Scan for the cell matching the given text and deliver its (X, Y) coordinate at center. 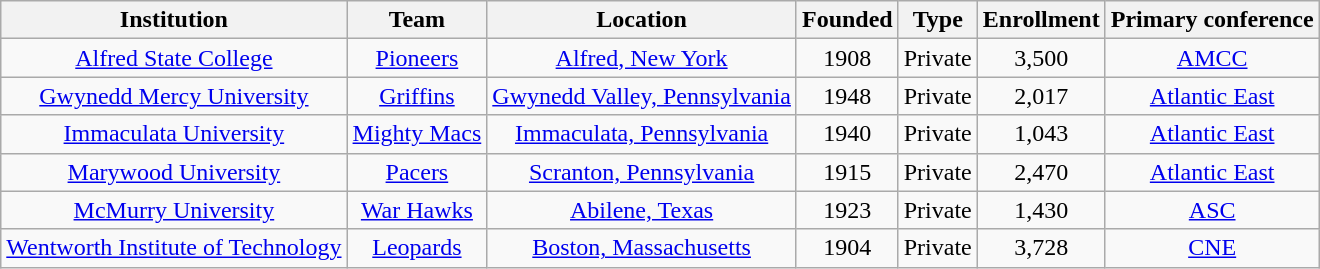
Scranton, Pennsylvania (642, 172)
Immaculata, Pennsylvania (642, 134)
Boston, Massachusetts (642, 248)
Griffins (417, 96)
Institution (174, 20)
2,470 (1041, 172)
ASC (1212, 210)
1915 (847, 172)
McMurry University (174, 210)
Founded (847, 20)
Abilene, Texas (642, 210)
Immaculata University (174, 134)
Type (938, 20)
Gwynedd Valley, Pennsylvania (642, 96)
Team (417, 20)
2,017 (1041, 96)
Alfred, New York (642, 58)
1904 (847, 248)
Leopards (417, 248)
Enrollment (1041, 20)
Pacers (417, 172)
Location (642, 20)
3,728 (1041, 248)
Alfred State College (174, 58)
Wentworth Institute of Technology (174, 248)
3,500 (1041, 58)
CNE (1212, 248)
AMCC (1212, 58)
1940 (847, 134)
1,430 (1041, 210)
Mighty Macs (417, 134)
Marywood University (174, 172)
War Hawks (417, 210)
1923 (847, 210)
Primary conference (1212, 20)
Gwynedd Mercy University (174, 96)
1948 (847, 96)
Pioneers (417, 58)
1,043 (1041, 134)
1908 (847, 58)
